Return (X, Y) of the center of cell containing provided text 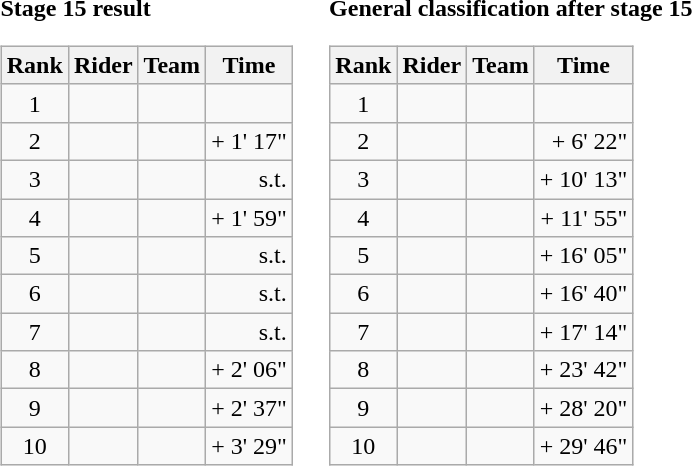
+ 2' 06" (250, 370)
+ 2' 37" (250, 408)
+ 11' 55" (584, 217)
+ 1' 59" (250, 217)
+ 6' 22" (584, 141)
+ 17' 14" (584, 332)
+ 16' 05" (584, 256)
+ 29' 46" (584, 446)
+ 23' 42" (584, 370)
+ 3' 29" (250, 446)
+ 16' 40" (584, 294)
+ 1' 17" (250, 141)
+ 28' 20" (584, 408)
+ 10' 13" (584, 179)
